From the cell containing the given text, extract its center point as (X, Y) coordinate. 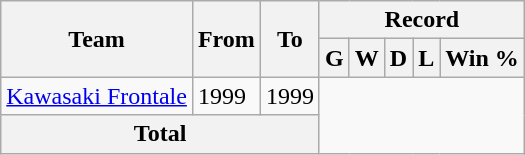
To (290, 39)
Total (160, 134)
G (334, 58)
W (366, 58)
D (398, 58)
From (226, 39)
L (426, 58)
Win % (482, 58)
Kawasaki Frontale (97, 96)
Team (97, 39)
Record (422, 20)
